Identify which cell holds the provided text, then report its (X, Y) central coordinate. 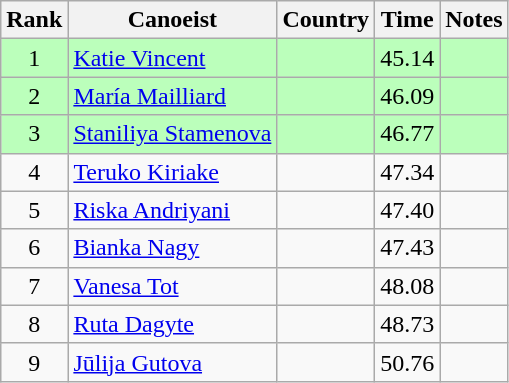
9 (34, 362)
50.76 (408, 362)
47.40 (408, 210)
6 (34, 248)
48.73 (408, 324)
Notes (474, 20)
46.77 (408, 134)
Bianka Nagy (172, 248)
45.14 (408, 58)
5 (34, 210)
María Mailliard (172, 96)
Riska Andriyani (172, 210)
2 (34, 96)
Katie Vincent (172, 58)
47.43 (408, 248)
Rank (34, 20)
Staniliya Stamenova (172, 134)
Teruko Kiriake (172, 172)
Ruta Dagyte (172, 324)
46.09 (408, 96)
3 (34, 134)
8 (34, 324)
Country (326, 20)
1 (34, 58)
7 (34, 286)
Jūlija Gutova (172, 362)
Time (408, 20)
Vanesa Tot (172, 286)
47.34 (408, 172)
48.08 (408, 286)
4 (34, 172)
Canoeist (172, 20)
